Determine the [X, Y] coordinate at the center of the cell enclosing the given text.  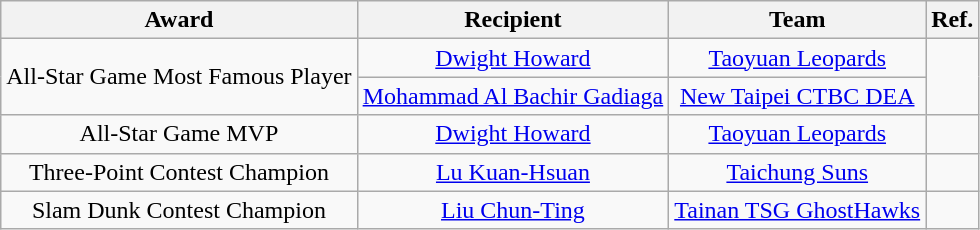
Recipient [513, 20]
Taichung Suns [798, 172]
Slam Dunk Contest Champion [179, 210]
New Taipei CTBC DEA [798, 96]
Three-Point Contest Champion [179, 172]
Lu Kuan-Hsuan [513, 172]
Mohammad Al Bachir Gadiaga [513, 96]
Tainan TSG GhostHawks [798, 210]
All-Star Game Most Famous Player [179, 77]
Ref. [952, 20]
Team [798, 20]
Award [179, 20]
Liu Chun-Ting [513, 210]
All-Star Game MVP [179, 134]
